Search for the cell housing the specified text and yield its (X, Y) center coordinate. 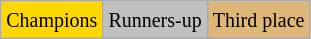
Third place (258, 20)
Runners-up (155, 20)
Champions (52, 20)
